Determine the (x, y) coordinate at the center of the cell enclosing the given text.  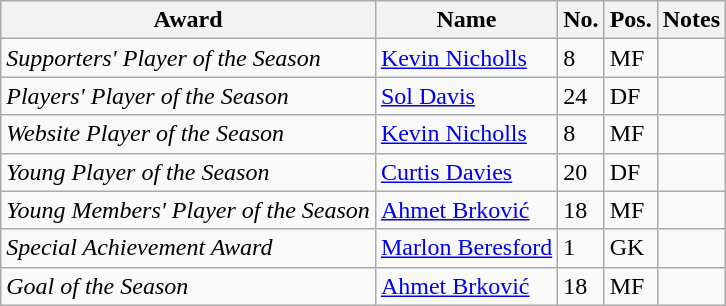
1 (581, 248)
Website Player of the Season (188, 134)
Young Members' Player of the Season (188, 210)
20 (581, 172)
Supporters' Player of the Season (188, 58)
No. (581, 20)
Award (188, 20)
Players' Player of the Season (188, 96)
Notes (691, 20)
Curtis Davies (466, 172)
Name (466, 20)
Goal of the Season (188, 286)
GK (630, 248)
Marlon Beresford (466, 248)
24 (581, 96)
Special Achievement Award (188, 248)
Young Player of the Season (188, 172)
Sol Davis (466, 96)
Pos. (630, 20)
